Extract the (X, Y) coordinate from the center of the cell holding the provided text.  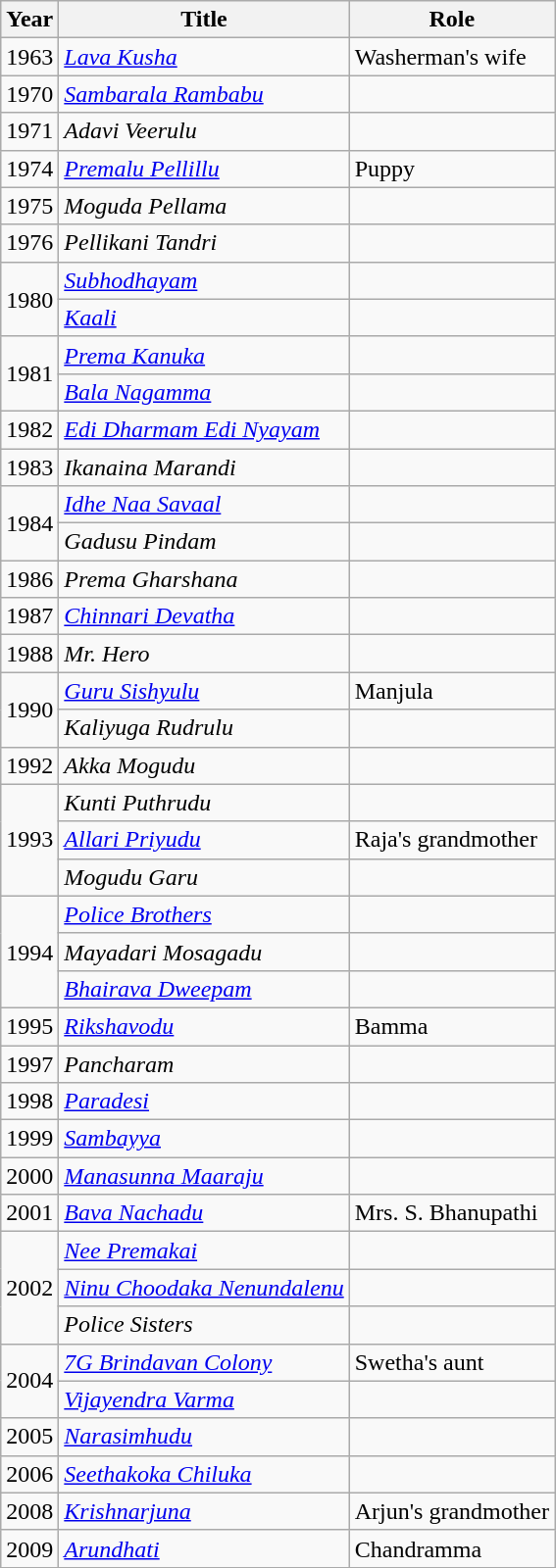
2004 (29, 1381)
1981 (29, 373)
1990 (29, 710)
Mr. Hero (204, 654)
Arundhati (204, 1548)
2006 (29, 1474)
Lava Kusha (204, 57)
Mrs. S. Bhanupathi (451, 1213)
Ninu Choodaka Nenundalenu (204, 1288)
1987 (29, 616)
2009 (29, 1548)
Rikshavodu (204, 1026)
Sambayya (204, 1139)
2001 (29, 1213)
Role (451, 20)
1974 (29, 169)
Police Sisters (204, 1325)
1993 (29, 840)
1971 (29, 131)
Bala Nagamma (204, 392)
7G Brindavan Colony (204, 1362)
Kaliyuga Rudrulu (204, 728)
1984 (29, 523)
Mogudu Garu (204, 877)
Swetha's aunt (451, 1362)
1963 (29, 57)
Seethakoka Chiluka (204, 1474)
Krishnarjuna (204, 1511)
Police Brothers (204, 914)
1997 (29, 1063)
Guru Sishyulu (204, 691)
1992 (29, 765)
Prema Kanuka (204, 355)
Manasunna Maaraju (204, 1176)
Manjula (451, 691)
Akka Mogudu (204, 765)
Edi Dharmam Edi Nyayam (204, 429)
Prema Gharshana (204, 579)
Kaali (204, 318)
Bhairava Dweepam (204, 989)
Moguda Pellama (204, 206)
Pancharam (204, 1063)
1970 (29, 94)
Idhe Naa Savaal (204, 505)
1983 (29, 467)
1994 (29, 952)
2005 (29, 1437)
Raja's grandmother (451, 840)
Bamma (451, 1026)
Mayadari Mosagadu (204, 952)
Nee Premakai (204, 1250)
1986 (29, 579)
2002 (29, 1288)
1980 (29, 299)
Bava Nachadu (204, 1213)
Premalu Pellillu (204, 169)
Vijayendra Varma (204, 1399)
Puppy (451, 169)
2000 (29, 1176)
Pellikani Tandri (204, 243)
1982 (29, 429)
1988 (29, 654)
Gadusu Pindam (204, 542)
Arjun's grandmother (451, 1511)
Chandramma (451, 1548)
Sambarala Rambabu (204, 94)
1998 (29, 1102)
Allari Priyudu (204, 840)
Paradesi (204, 1102)
1999 (29, 1139)
Chinnari Devatha (204, 616)
Adavi Veerulu (204, 131)
Year (29, 20)
Washerman's wife (451, 57)
1976 (29, 243)
Ikanaina Marandi (204, 467)
1995 (29, 1026)
2008 (29, 1511)
Title (204, 20)
Kunti Puthrudu (204, 803)
Narasimhudu (204, 1437)
Subhodhayam (204, 280)
1975 (29, 206)
